Return [X, Y] of the center of cell containing provided text 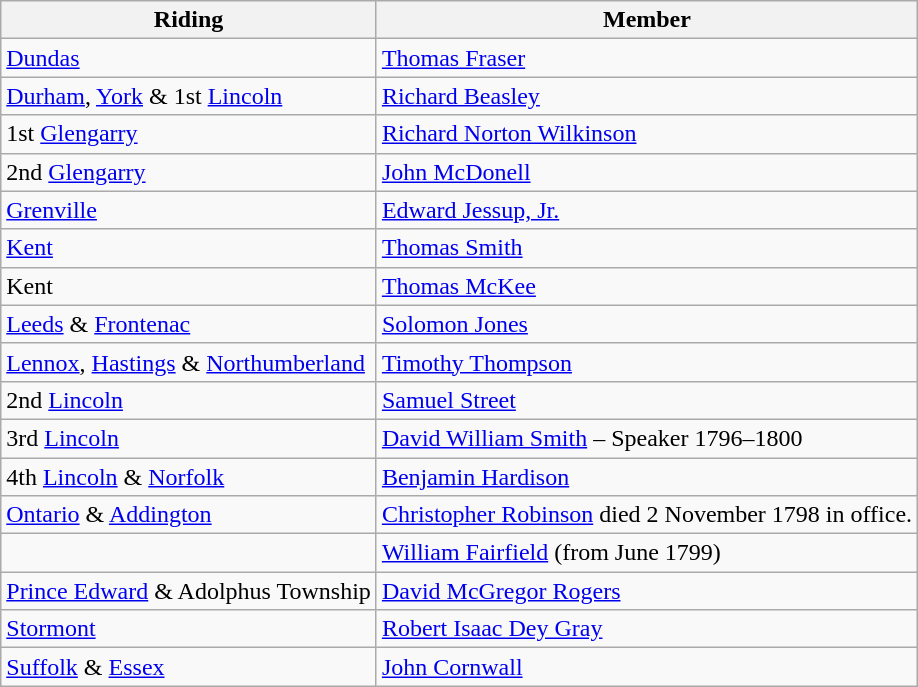
Robert Isaac Dey Gray [646, 629]
2nd Glengarry [189, 172]
Richard Norton Wilkinson [646, 134]
Samuel Street [646, 400]
Leeds & Frontenac [189, 324]
John Cornwall [646, 667]
Prince Edward & Adolphus Township [189, 591]
John McDonell [646, 172]
Christopher Robinson died 2 November 1798 in office. [646, 515]
1st Glengarry [189, 134]
Benjamin Hardison [646, 477]
David McGregor Rogers [646, 591]
Thomas Smith [646, 248]
Riding [189, 20]
2nd Lincoln [189, 400]
Stormont [189, 629]
Lennox, Hastings & Northumberland [189, 362]
Suffolk & Essex [189, 667]
Thomas Fraser [646, 58]
Timothy Thompson [646, 362]
Durham, York & 1st Lincoln [189, 96]
Richard Beasley [646, 96]
3rd Lincoln [189, 438]
William Fairfield (from June 1799) [646, 553]
4th Lincoln & Norfolk [189, 477]
Thomas McKee [646, 286]
Solomon Jones [646, 324]
Grenville [189, 210]
Member [646, 20]
Dundas [189, 58]
Edward Jessup, Jr. [646, 210]
Ontario & Addington [189, 515]
David William Smith – Speaker 1796–1800 [646, 438]
